Return the (x, y) coordinate for the center point of the cell that contains the specified text.  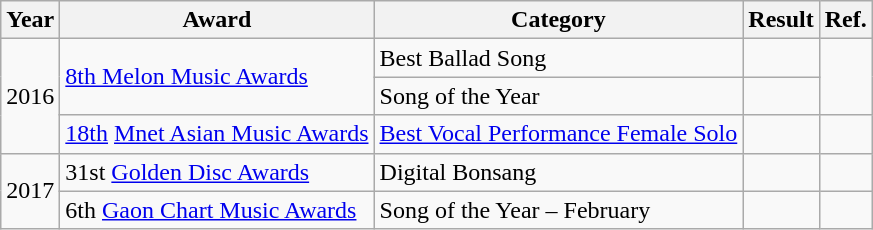
Song of the Year (558, 96)
2017 (30, 191)
Digital Bonsang (558, 172)
Song of the Year – February (558, 210)
Best Ballad Song (558, 58)
2016 (30, 96)
Best Vocal Performance Female Solo (558, 134)
31st Golden Disc Awards (217, 172)
Category (558, 20)
18th Mnet Asian Music Awards (217, 134)
6th Gaon Chart Music Awards (217, 210)
Year (30, 20)
Award (217, 20)
8th Melon Music Awards (217, 77)
Result (781, 20)
Ref. (846, 20)
